From the cell containing the given text, extract its center point as [x, y] coordinate. 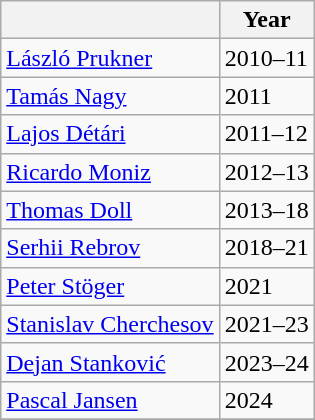
Lajos Détári [110, 134]
Tamás Nagy [110, 96]
2021–23 [266, 324]
2011–12 [266, 134]
Ricardo Moniz [110, 172]
Thomas Doll [110, 210]
2011 [266, 96]
Peter Stöger [110, 286]
2013–18 [266, 210]
2018–21 [266, 248]
2024 [266, 400]
2021 [266, 286]
László Prukner [110, 58]
Dejan Stanković [110, 362]
2012–13 [266, 172]
Serhii Rebrov [110, 248]
2010–11 [266, 58]
Year [266, 20]
Stanislav Cherchesov [110, 324]
2023–24 [266, 362]
Pascal Jansen [110, 400]
